Return the [X, Y] coordinate for the center point of the cell that contains the specified text.  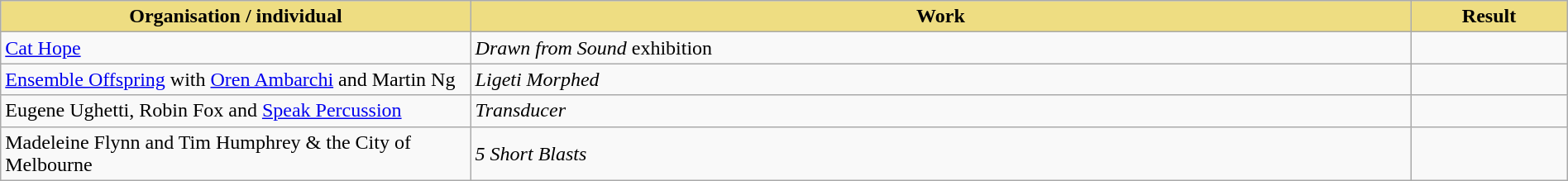
5 Short Blasts [941, 154]
Eugene Ughetti, Robin Fox and Speak Percussion [236, 111]
Organisation / individual [236, 17]
Result [1489, 17]
Transducer [941, 111]
Cat Hope [236, 48]
Drawn from Sound exhibition [941, 48]
Ligeti Morphed [941, 79]
Ensemble Offspring with Oren Ambarchi and Martin Ng [236, 79]
Work [941, 17]
Madeleine Flynn and Tim Humphrey & the City of Melbourne [236, 154]
